Pinpoint the cell where the given text exists, returning its (X, Y) midpoint coordinate. 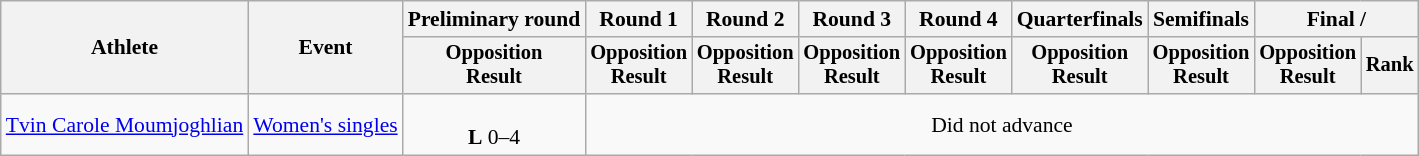
Tvin Carole Moumjoghlian (125, 124)
Did not advance (1002, 124)
Quarterfinals (1080, 19)
L 0–4 (494, 124)
Semifinals (1202, 19)
Round 1 (638, 19)
Athlete (125, 48)
Rank (1390, 66)
Round 2 (746, 19)
Round 3 (852, 19)
Event (325, 48)
Preliminary round (494, 19)
Women's singles (325, 124)
Round 4 (958, 19)
Final / (1336, 19)
